Search for the cell housing the specified text and yield its (X, Y) center coordinate. 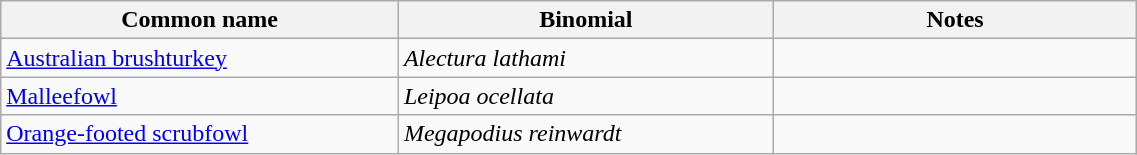
Orange-footed scrubfowl (200, 134)
Malleefowl (200, 96)
Leipoa ocellata (586, 96)
Megapodius reinwardt (586, 134)
Common name (200, 20)
Notes (955, 20)
Binomial (586, 20)
Alectura lathami (586, 58)
Australian brushturkey (200, 58)
